Scan for the cell matching the given text and deliver its [X, Y] coordinate at center. 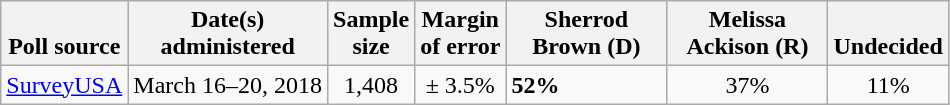
52% [586, 85]
SurveyUSA [64, 85]
37% [748, 85]
± 3.5% [460, 85]
March 16–20, 2018 [228, 85]
Date(s)administered [228, 34]
MelissaAckison (R) [748, 34]
Marginof error [460, 34]
1,408 [372, 85]
SherrodBrown (D) [586, 34]
Samplesize [372, 34]
Poll source [64, 34]
11% [888, 85]
Undecided [888, 34]
